Determine the [X, Y] coordinate at the center of the cell enclosing the given text.  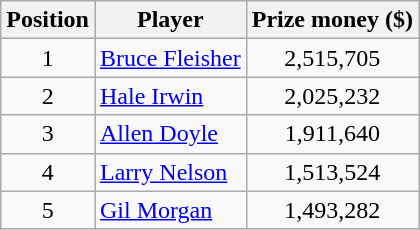
4 [48, 172]
Allen Doyle [170, 134]
1 [48, 58]
1,493,282 [332, 210]
Gil Morgan [170, 210]
Prize money ($) [332, 20]
Position [48, 20]
Larry Nelson [170, 172]
2,515,705 [332, 58]
3 [48, 134]
5 [48, 210]
2 [48, 96]
1,911,640 [332, 134]
Bruce Fleisher [170, 58]
Hale Irwin [170, 96]
1,513,524 [332, 172]
Player [170, 20]
2,025,232 [332, 96]
